Return the (x, y) coordinate for the center point of the cell that contains the specified text.  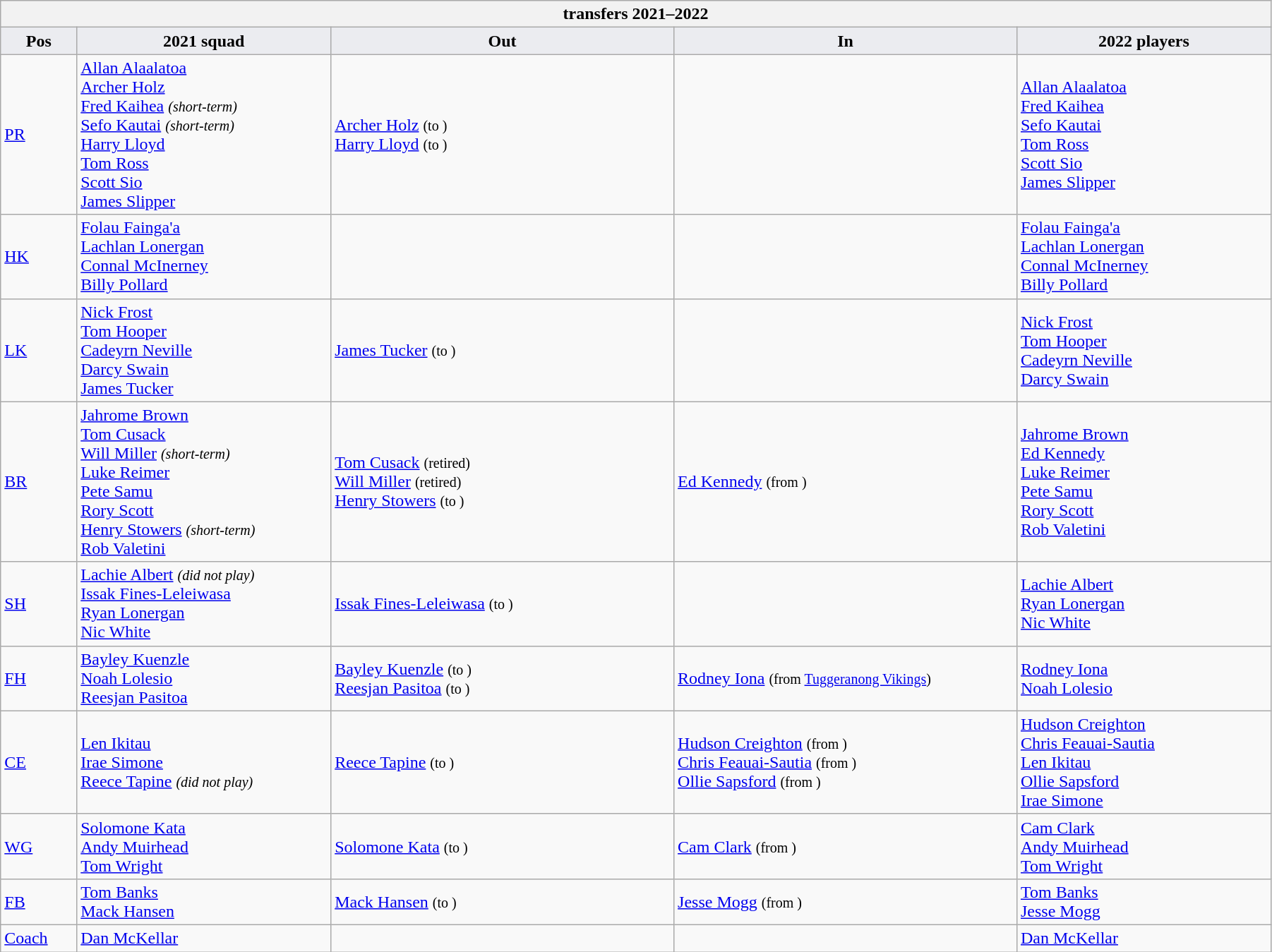
Issak Fines-Leleiwasa (to ) (503, 604)
Hudson Creighton Chris Feauai-Sautia Len Ikitau Ollie Sapsford Irae Simone (1144, 762)
LK (39, 350)
Jesse Mogg (from ) (846, 902)
BR (39, 481)
FB (39, 902)
Tom Banks Jesse Mogg (1144, 902)
Out (503, 41)
Coach (39, 938)
Hudson Creighton (from ) Chris Feauai-Sautia (from ) Ollie Sapsford (from ) (846, 762)
Archer Holz (to ) Harry Lloyd (to ) (503, 134)
PR (39, 134)
2022 players (1144, 41)
Rodney Iona Noah Lolesio (1144, 678)
Lachie Albert Ryan Lonergan Nic White (1144, 604)
2021 squad (204, 41)
Nick Frost Tom Hooper Cadeyrn Neville Darcy Swain (1144, 350)
Jahrome Brown Ed Kennedy Luke Reimer Pete Samu Rory Scott Rob Valetini (1144, 481)
Solomone Kata Andy Muirhead Tom Wright (204, 846)
Cam Clark (from ) (846, 846)
Tom Cusack (retired) Will Miller (retired) Henry Stowers (to ) (503, 481)
In (846, 41)
Bayley Kuenzle (to ) Reesjan Pasitoa (to ) (503, 678)
Allan Alaalatoa Fred Kaihea Sefo Kautai Tom Ross Scott Sio James Slipper (1144, 134)
Bayley Kuenzle Noah Lolesio Reesjan Pasitoa (204, 678)
Ed Kennedy (from ) (846, 481)
Cam Clark Andy Muirhead Tom Wright (1144, 846)
Lachie Albert (did not play) Issak Fines-Leleiwasa Ryan Lonergan Nic White (204, 604)
CE (39, 762)
transfers 2021–2022 (636, 14)
Len Ikitau Irae Simone Reece Tapine (did not play) (204, 762)
Nick Frost Tom Hooper Cadeyrn Neville Darcy Swain James Tucker (204, 350)
Jahrome Brown Tom Cusack Will Miller (short-term) Luke Reimer Pete Samu Rory Scott Henry Stowers (short-term) Rob Valetini (204, 481)
HK (39, 257)
Allan Alaalatoa Archer Holz Fred Kaihea (short-term) Sefo Kautai (short-term) Harry Lloyd Tom Ross Scott Sio James Slipper (204, 134)
SH (39, 604)
WG (39, 846)
Tom Banks Mack Hansen (204, 902)
FH (39, 678)
James Tucker (to ) (503, 350)
Reece Tapine (to ) (503, 762)
Pos (39, 41)
Mack Hansen (to ) (503, 902)
Rodney Iona (from Tuggeranong Vikings) (846, 678)
Solomone Kata (to ) (503, 846)
